Scan for the cell matching the given text and deliver its [x, y] coordinate at center. 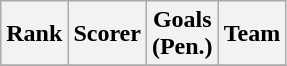
Scorer [108, 34]
Team [252, 34]
Goals(Pen.) [182, 34]
Rank [34, 34]
